Determine the [x, y] coordinate at the center of the cell enclosing the given text.  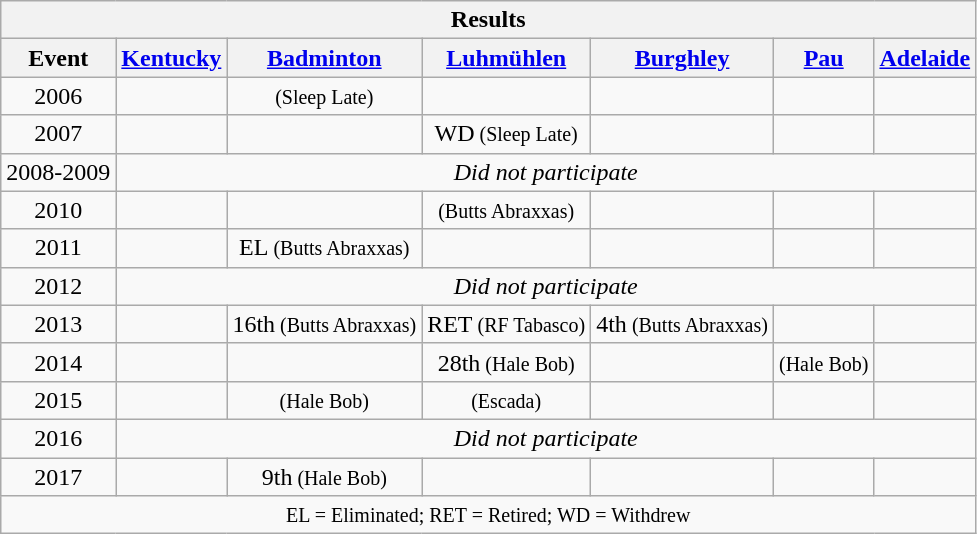
WD (Sleep Late) [506, 134]
(Butts Abraxxas) [506, 210]
9th (Hale Bob) [324, 477]
2011 [58, 248]
2016 [58, 438]
Badminton [324, 58]
2010 [58, 210]
Adelaide [925, 58]
(Escada) [506, 400]
RET (RF Tabasco) [506, 324]
2008-2009 [58, 172]
2007 [58, 134]
4th (Butts Abraxxas) [682, 324]
(Sleep Late) [324, 96]
Results [488, 20]
2006 [58, 96]
Luhmühlen [506, 58]
Event [58, 58]
2012 [58, 286]
EL (Butts Abraxxas) [324, 248]
2015 [58, 400]
28th (Hale Bob) [506, 362]
2014 [58, 362]
Pau [823, 58]
2013 [58, 324]
EL = Eliminated; RET = Retired; WD = Withdrew [488, 515]
16th (Butts Abraxxas) [324, 324]
2017 [58, 477]
Burghley [682, 58]
Kentucky [172, 58]
